Provide the (x, y) coordinate of the cell's center where the given text is located.  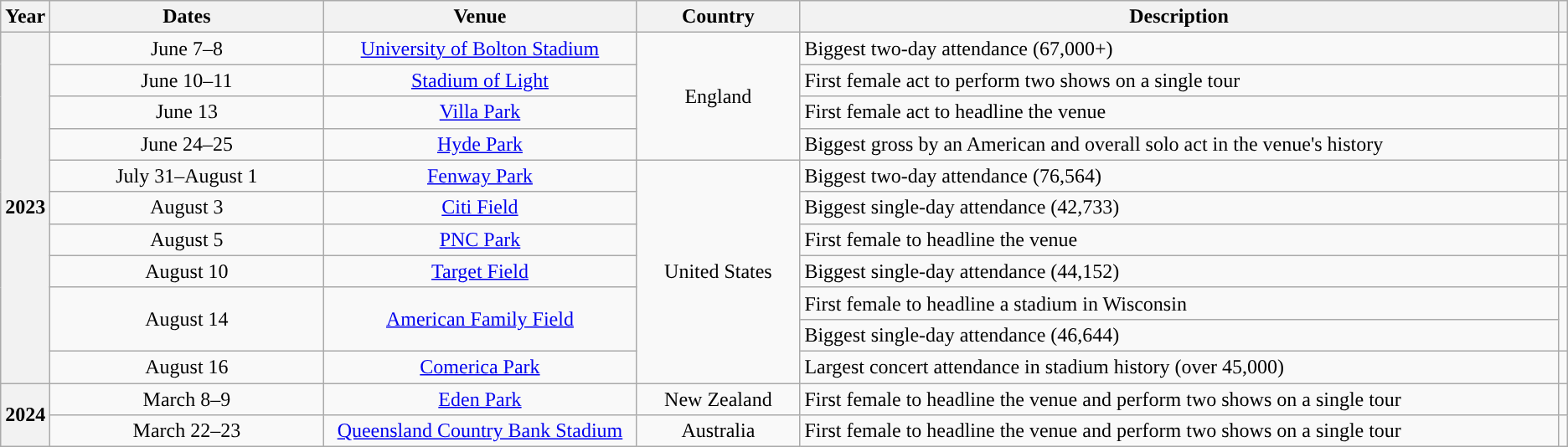
August 14 (187, 319)
June 24–25 (187, 144)
August 16 (187, 367)
Target Field (480, 271)
Comerica Park (480, 367)
June 10–11 (187, 80)
Description (1179, 17)
Biggest single-day attendance (46,644) (1179, 335)
Villa Park (480, 112)
June 7–8 (187, 49)
Biggest two-day attendance (76,564) (1179, 176)
August 5 (187, 239)
New Zealand (719, 399)
First female act to perform two shows on a single tour (1179, 80)
2023 (25, 208)
Australia (719, 431)
First female act to headline the venue (1179, 112)
August 3 (187, 208)
Citi Field (480, 208)
March 22–23 (187, 431)
June 13 (187, 112)
Largest concert attendance in stadium history (over 45,000) (1179, 367)
First female to headline a stadium in Wisconsin (1179, 303)
Biggest single-day attendance (44,152) (1179, 271)
Stadium of Light (480, 80)
American Family Field (480, 319)
Venue (480, 17)
Year (25, 17)
March 8–9 (187, 399)
Queensland Country Bank Stadium (480, 431)
Hyde Park (480, 144)
First female to headline the venue (1179, 239)
University of Bolton Stadium (480, 49)
Biggest gross by an American and overall solo act in the venue's history (1179, 144)
Country (719, 17)
2024 (25, 415)
Fenway Park (480, 176)
Eden Park (480, 399)
Dates (187, 17)
Biggest two-day attendance (67,000+) (1179, 49)
PNC Park (480, 239)
August 10 (187, 271)
July 31–August 1 (187, 176)
England (719, 96)
Biggest single-day attendance (42,733) (1179, 208)
United States (719, 271)
